Output the [X, Y] coordinate of the center of the cell containing the given text.  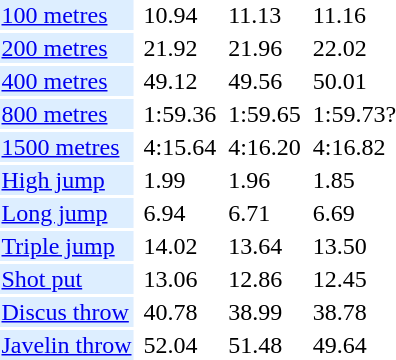
1:59.65 [265, 114]
200 metres [66, 48]
1:59.36 [180, 114]
12.86 [265, 279]
Shot put [66, 279]
21.92 [180, 48]
52.04 [180, 345]
21.96 [265, 48]
Long jump [66, 213]
100 metres [66, 15]
1.96 [265, 180]
4:15.64 [180, 147]
400 metres [66, 81]
38.99 [265, 312]
6.71 [265, 213]
51.48 [265, 345]
4:16.20 [265, 147]
High jump [66, 180]
Javelin throw [66, 345]
13.06 [180, 279]
13.64 [265, 246]
800 metres [66, 114]
Triple jump [66, 246]
14.02 [180, 246]
Discus throw [66, 312]
1.99 [180, 180]
49.56 [265, 81]
11.13 [265, 15]
1500 metres [66, 147]
6.94 [180, 213]
40.78 [180, 312]
49.12 [180, 81]
10.94 [180, 15]
